Output the (X, Y) coordinate of the center of the cell containing the given text.  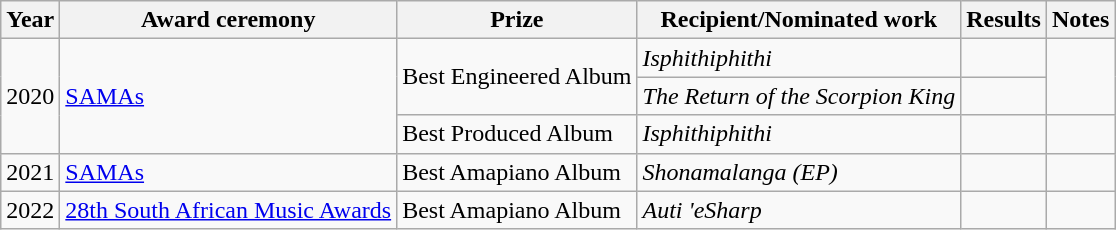
Results (1004, 20)
Notes (1080, 20)
28th South African Music Awards (228, 210)
Best Produced Album (517, 134)
Shonamalanga (EP) (799, 172)
2021 (30, 172)
Recipient/Nominated work (799, 20)
Year (30, 20)
Auti 'eSharp (799, 210)
2020 (30, 96)
2022 (30, 210)
Best Engineered Album (517, 77)
The Return of the Scorpion King (799, 96)
Prize (517, 20)
Award ceremony (228, 20)
